Capture the cell that displays the provided text and extract its (x, y) central coordinate. 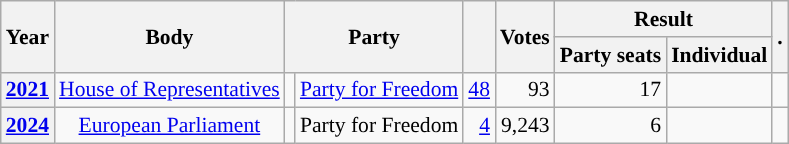
93 (525, 90)
Year (28, 36)
. (780, 36)
House of Representatives (170, 90)
Result (664, 19)
2021 (28, 90)
Body (170, 36)
European Parliament (170, 126)
48 (479, 90)
17 (610, 90)
Votes (525, 36)
4 (479, 126)
Individual (719, 55)
Party (374, 36)
6 (610, 126)
2024 (28, 126)
9,243 (525, 126)
Party seats (610, 55)
